Find where the given text appears and provide that cell's center as [x, y] coordinate. 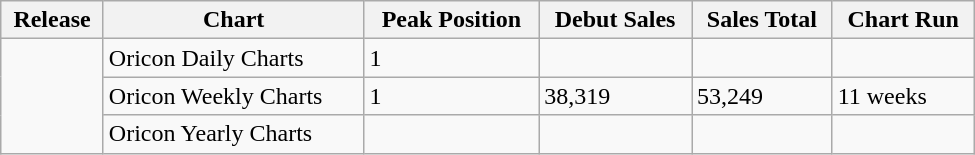
53,249 [762, 96]
Oricon Yearly Charts [234, 134]
11 weeks [903, 96]
Oricon Daily Charts [234, 58]
38,319 [616, 96]
Sales Total [762, 20]
Chart Run [903, 20]
Chart [234, 20]
Oricon Weekly Charts [234, 96]
Debut Sales [616, 20]
Peak Position [452, 20]
Release [52, 20]
